Scan for the cell matching the given text and deliver its (x, y) coordinate at center. 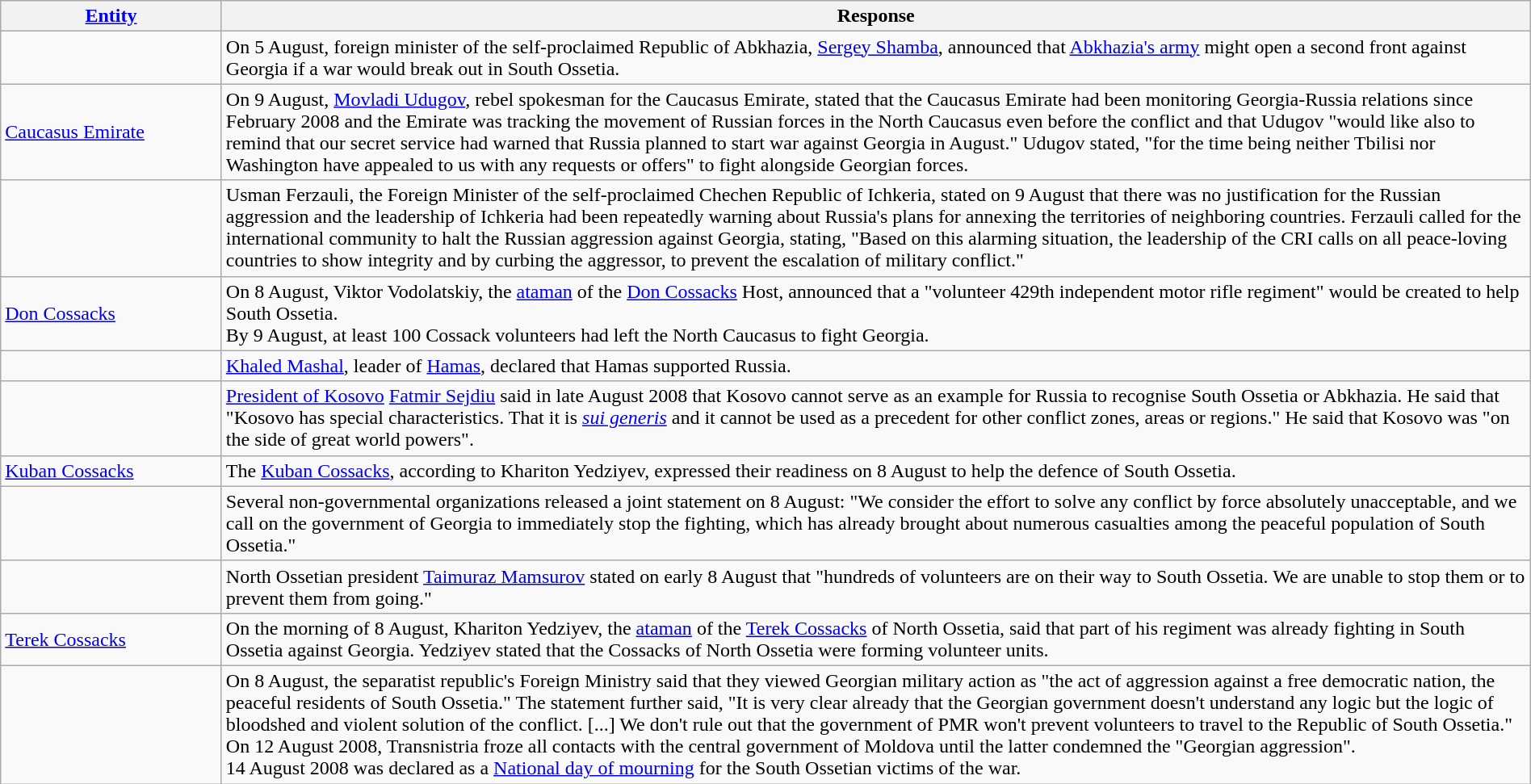
Response (875, 16)
Khaled Mashal, leader of Hamas, declared that Hamas supported Russia. (875, 366)
Don Cossacks (111, 313)
Entity (111, 16)
Terek Cossacks (111, 639)
The Kuban Cossacks, according to Khariton Yedziyev, expressed their readiness on 8 August to help the defence of South Ossetia. (875, 471)
Kuban Cossacks (111, 471)
Caucasus Emirate (111, 132)
